Capture the cell that displays the provided text and extract its [x, y] central coordinate. 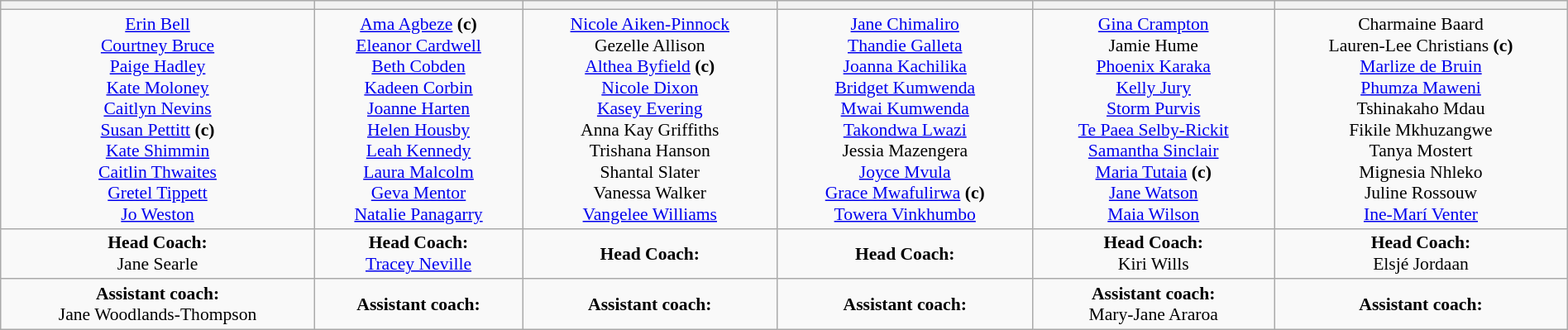
Head Coach:Kiri Wills [1154, 253]
Erin BellCourtney BrucePaige HadleyKate Moloney Caitlyn NevinsSusan Pettitt (c)Kate ShimminCaitlin ThwaitesGretel TippettJo Weston [158, 119]
Assistant coach:Jane Woodlands-Thompson [158, 304]
Head Coach:Tracey Neville [418, 253]
Ama Agbeze (c)Eleanor CardwellBeth CobdenKadeen CorbinJoanne HartenHelen HousbyLeah KennedyLaura MalcolmGeva MentorNatalie Panagarry [418, 119]
Head Coach:Jane Searle [158, 253]
Assistant coach:Mary-Jane Araroa [1154, 304]
Gina CramptonJamie HumePhoenix KarakaKelly JuryStorm PurvisTe Paea Selby-RickitSamantha SinclairMaria Tutaia (c)Jane WatsonMaia Wilson [1154, 119]
Head Coach:Elsjé Jordaan [1421, 253]
